Identify which cell holds the provided text, then report its (x, y) central coordinate. 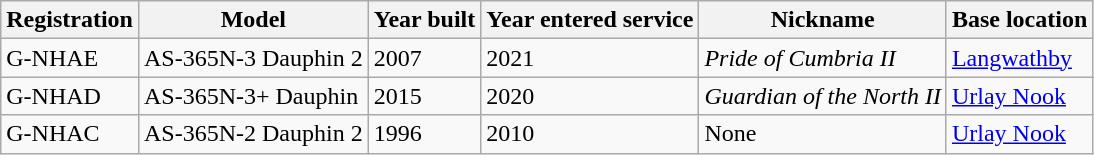
AS-365N-3 Dauphin 2 (253, 58)
Guardian of the North II (823, 96)
None (823, 134)
G-NHAC (70, 134)
Year built (424, 20)
1996 (424, 134)
2020 (590, 96)
G-NHAE (70, 58)
Year entered service (590, 20)
2021 (590, 58)
AS-365N-3+ Dauphin (253, 96)
G-NHAD (70, 96)
Model (253, 20)
AS-365N-2 Dauphin 2 (253, 134)
Pride of Cumbria II (823, 58)
Registration (70, 20)
Base location (1019, 20)
Nickname (823, 20)
Langwathby (1019, 58)
2015 (424, 96)
2010 (590, 134)
2007 (424, 58)
